Return the [x, y] coordinate for the center point of the cell that contains the specified text.  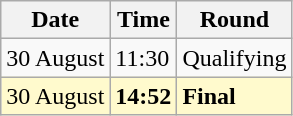
Qualifying [234, 58]
Round [234, 20]
14:52 [144, 96]
Time [144, 20]
11:30 [144, 58]
Date [56, 20]
Final [234, 96]
